From the cell containing the given text, extract its center point as (X, Y) coordinate. 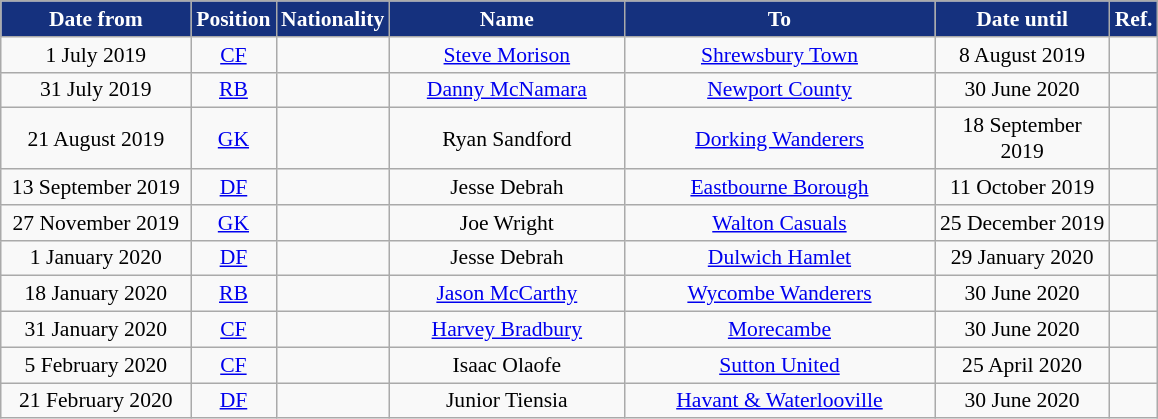
18 September 2019 (1022, 138)
Junior Tiensia (506, 401)
31 January 2020 (96, 330)
Shrewsbury Town (779, 55)
Dorking Wanderers (779, 138)
1 July 2019 (96, 55)
21 February 2020 (96, 401)
To (779, 19)
25 December 2019 (1022, 223)
25 April 2020 (1022, 365)
13 September 2019 (96, 187)
Date from (96, 19)
1 January 2020 (96, 258)
Wycombe Wanderers (779, 294)
Walton Casuals (779, 223)
Steve Morison (506, 55)
29 January 2020 (1022, 258)
27 November 2019 (96, 223)
Nationality (332, 19)
Danny McNamara (506, 90)
Date until (1022, 19)
Dulwich Hamlet (779, 258)
11 October 2019 (1022, 187)
31 July 2019 (96, 90)
18 January 2020 (96, 294)
8 August 2019 (1022, 55)
5 February 2020 (96, 365)
Ref. (1134, 19)
Havant & Waterlooville (779, 401)
Morecambe (779, 330)
Eastbourne Borough (779, 187)
Newport County (779, 90)
Ryan Sandford (506, 138)
Position (234, 19)
Joe Wright (506, 223)
Isaac Olaofe (506, 365)
21 August 2019 (96, 138)
Name (506, 19)
Harvey Bradbury (506, 330)
Sutton United (779, 365)
Jason McCarthy (506, 294)
